Extract the [x, y] coordinate from the center of the cell holding the provided text.  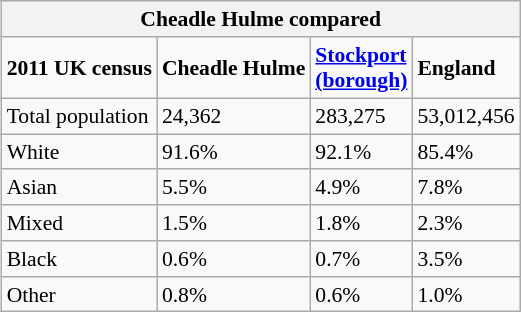
2.3% [466, 223]
Total population [80, 116]
White [80, 152]
91.6% [234, 152]
5.5% [234, 187]
2011 UK census [80, 68]
1.8% [361, 223]
7.8% [466, 187]
Other [80, 294]
England [466, 68]
Cheadle Hulme [234, 68]
Black [80, 259]
24,362 [234, 116]
85.4% [466, 152]
1.0% [466, 294]
92.1% [361, 152]
Stockport(borough) [361, 68]
Asian [80, 187]
4.9% [361, 187]
283,275 [361, 116]
0.7% [361, 259]
Mixed [80, 223]
Cheadle Hulme compared [261, 19]
53,012,456 [466, 116]
3.5% [466, 259]
1.5% [234, 223]
0.8% [234, 294]
